Capture the cell that displays the provided text and extract its (X, Y) central coordinate. 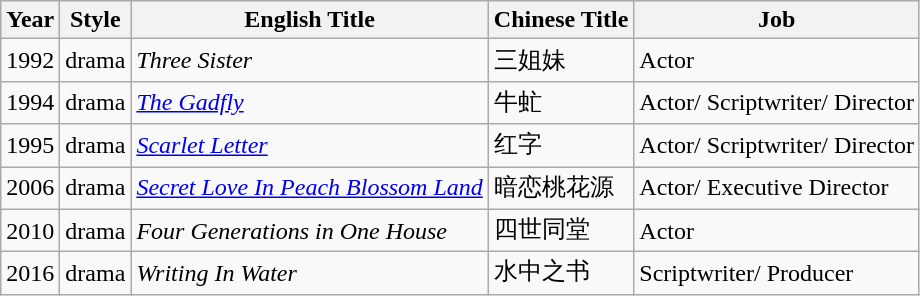
红字 (561, 146)
2016 (30, 274)
Four Generations in One House (310, 230)
2006 (30, 188)
2010 (30, 230)
三姐妹 (561, 60)
水中之书 (561, 274)
1994 (30, 102)
English Title (310, 20)
1995 (30, 146)
Three Sister (310, 60)
The Gadfly (310, 102)
Scriptwriter/ Producer (777, 274)
1992 (30, 60)
Style (96, 20)
Year (30, 20)
Actor/ Executive Director (777, 188)
Chinese Title (561, 20)
Job (777, 20)
四世同堂 (561, 230)
Writing In Water (310, 274)
暗恋桃花源 (561, 188)
牛虻 (561, 102)
Secret Love In Peach Blossom Land (310, 188)
Scarlet Letter (310, 146)
